Find where the given text appears and provide that cell's center as (X, Y) coordinate. 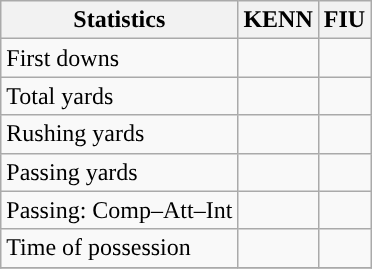
First downs (120, 58)
FIU (344, 20)
Time of possession (120, 248)
Passing: Comp–Att–Int (120, 210)
Passing yards (120, 172)
Total yards (120, 96)
Rushing yards (120, 134)
KENN (278, 20)
Statistics (120, 20)
